Return the (x, y) coordinate for the center point of the cell that contains the specified text.  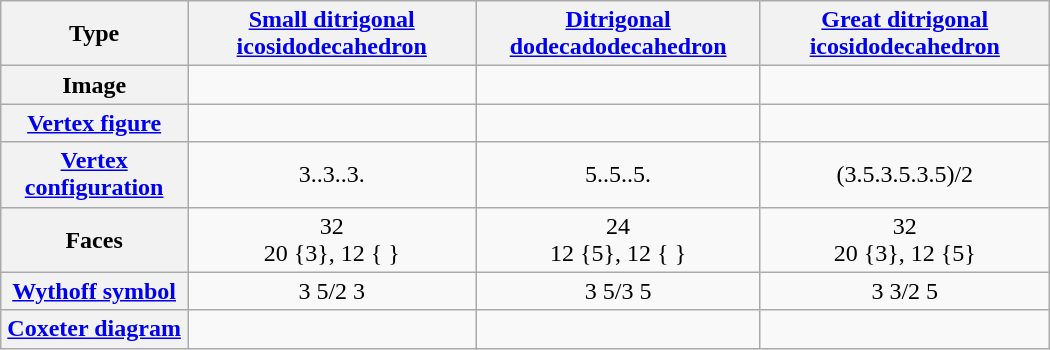
Type (94, 34)
Vertex figure (94, 123)
3..3..3. (332, 174)
Ditrigonal dodecadodecahedron (618, 34)
3 5/2 3 (332, 291)
3 5/3 5 (618, 291)
Coxeter diagram (94, 329)
Faces (94, 240)
5..5..5. (618, 174)
Vertex configuration (94, 174)
(3.5.3.5.3.5)/2 (904, 174)
3 3/2 5 (904, 291)
Small ditrigonal icosidodecahedron (332, 34)
Wythoff symbol (94, 291)
Great ditrigonal icosidodecahedron (904, 34)
2412 {5}, 12 { } (618, 240)
3220 {3}, 12 { } (332, 240)
3220 {3}, 12 {5} (904, 240)
Image (94, 85)
